Pinpoint the cell where the given text exists, returning its [x, y] midpoint coordinate. 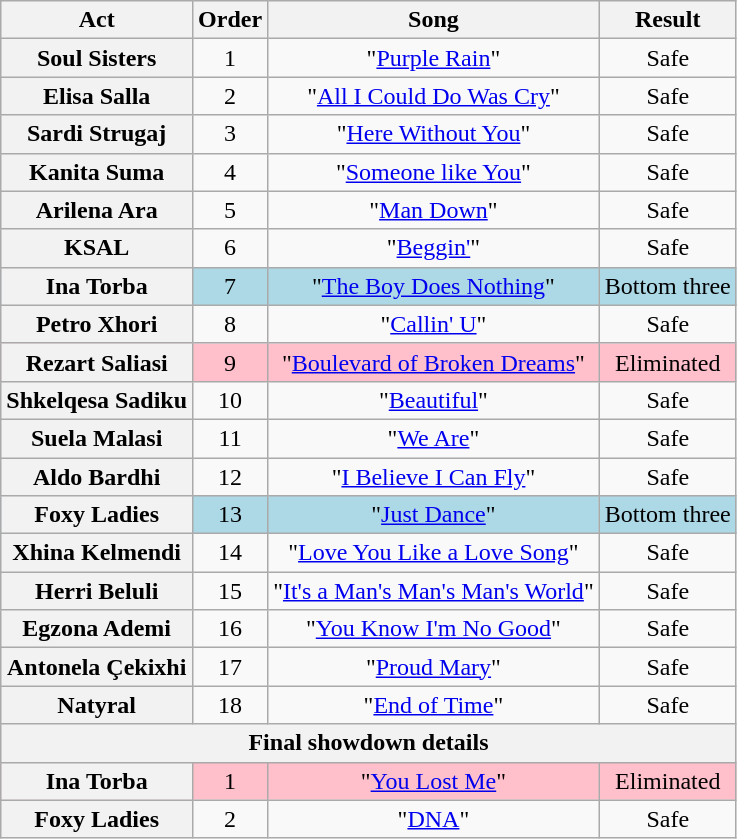
Kanita Suma [97, 172]
"Love You Like a Love Song" [434, 553]
Herri Beluli [97, 591]
"All I Could Do Was Cry" [434, 96]
Sardi Strugaj [97, 134]
"Proud Mary" [434, 667]
Rezart Saliasi [97, 362]
"Boulevard of Broken Dreams" [434, 362]
Order [230, 20]
Antonela Çekixhi [97, 667]
Final showdown details [368, 743]
"Man Down" [434, 210]
"Just Dance" [434, 515]
Result [668, 20]
Soul Sisters [97, 58]
"It's a Man's Man's Man's World" [434, 591]
Natyral [97, 705]
4 [230, 172]
"Beautiful" [434, 400]
Song [434, 20]
"Someone like You" [434, 172]
"I Believe I Can Fly" [434, 477]
7 [230, 286]
KSAL [97, 248]
Egzona Ademi [97, 629]
13 [230, 515]
"We Are" [434, 438]
"End of Time" [434, 705]
Elisa Salla [97, 96]
"The Boy Does Nothing" [434, 286]
3 [230, 134]
Aldo Bardhi [97, 477]
9 [230, 362]
12 [230, 477]
"You Lost Me" [434, 781]
Petro Xhori [97, 324]
"Callin' U" [434, 324]
"Purple Rain" [434, 58]
18 [230, 705]
15 [230, 591]
5 [230, 210]
Suela Malasi [97, 438]
14 [230, 553]
17 [230, 667]
8 [230, 324]
Xhina Kelmendi [97, 553]
Shkelqesa Sadiku [97, 400]
"DNA" [434, 819]
11 [230, 438]
Act [97, 20]
16 [230, 629]
"Here Without You" [434, 134]
"Beggin'" [434, 248]
6 [230, 248]
Arilena Ara [97, 210]
"You Know I'm No Good" [434, 629]
10 [230, 400]
